Find where the given text appears and provide that cell's center as (X, Y) coordinate. 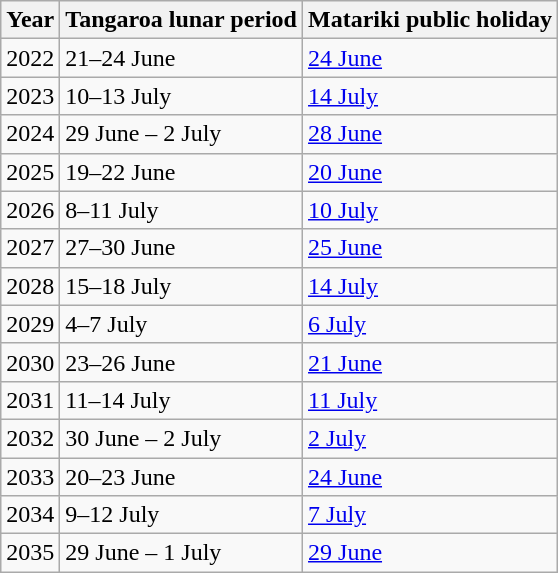
29 June (430, 553)
2028 (30, 286)
9–12 July (182, 515)
21–24 June (182, 58)
6 July (430, 324)
4–7 July (182, 324)
2032 (30, 438)
11 July (430, 400)
2022 (30, 58)
10–13 July (182, 96)
29 June – 2 July (182, 134)
2024 (30, 134)
2031 (30, 400)
20 June (430, 172)
25 June (430, 248)
2026 (30, 210)
10 July (430, 210)
29 June – 1 July (182, 553)
2025 (30, 172)
2 July (430, 438)
Tangaroa lunar period (182, 20)
11–14 July (182, 400)
28 June (430, 134)
21 June (430, 362)
Matariki public holiday (430, 20)
2029 (30, 324)
8–11 July (182, 210)
20–23 June (182, 477)
23–26 June (182, 362)
7 July (430, 515)
2033 (30, 477)
27–30 June (182, 248)
30 June – 2 July (182, 438)
2030 (30, 362)
2027 (30, 248)
2034 (30, 515)
Year (30, 20)
2035 (30, 553)
15–18 July (182, 286)
19–22 June (182, 172)
2023 (30, 96)
